Extract the [X, Y] coordinate from the center of the cell holding the provided text.  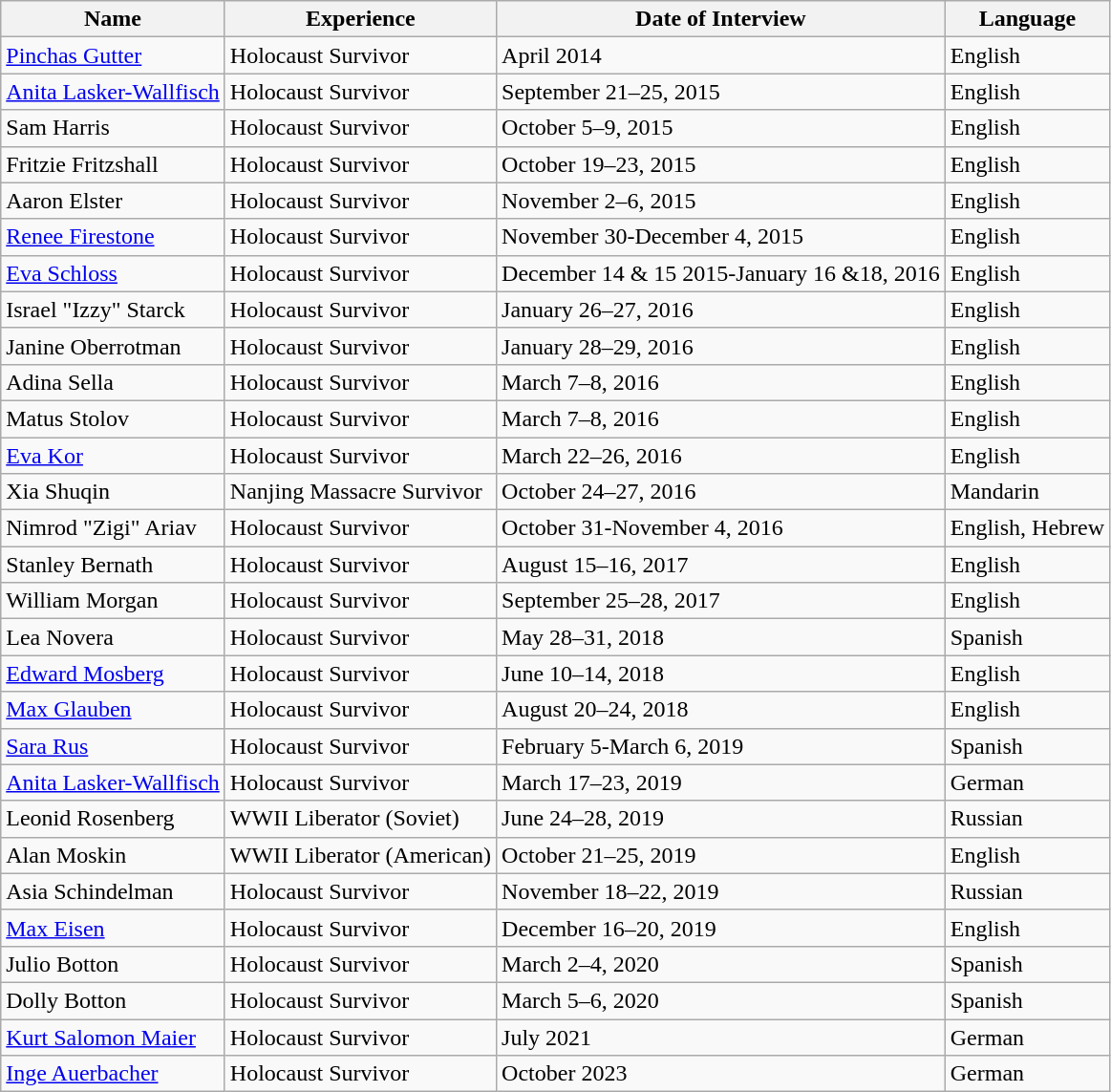
Name [113, 19]
November 2–6, 2015 [721, 201]
October 19–23, 2015 [721, 164]
William Morgan [113, 601]
Sam Harris [113, 128]
February 5-March 6, 2019 [721, 746]
Aaron Elster [113, 201]
Xia Shuqin [113, 492]
August 20–24, 2018 [721, 710]
Language [1027, 19]
September 25–28, 2017 [721, 601]
Edward Mosberg [113, 674]
October 2023 [721, 1074]
June 24–28, 2019 [721, 819]
March 22–26, 2016 [721, 456]
WWII Liberator (American) [360, 855]
Adina Sella [113, 382]
October 5–9, 2015 [721, 128]
Dolly Botton [113, 1000]
Alan Moskin [113, 855]
Eva Schloss [113, 273]
April 2014 [721, 55]
November 30-December 4, 2015 [721, 237]
January 28–29, 2016 [721, 346]
Kurt Salomon Maier [113, 1037]
Sara Rus [113, 746]
Matus Stolov [113, 418]
Asia Schindelman [113, 891]
Max Eisen [113, 928]
Fritzie Fritzshall [113, 164]
August 15–16, 2017 [721, 565]
Israel "Izzy" Starck [113, 310]
Mandarin [1027, 492]
January 26–27, 2016 [721, 310]
Stanley Bernath [113, 565]
Experience [360, 19]
Nanjing Massacre Survivor [360, 492]
March 17–23, 2019 [721, 782]
Renee Firestone [113, 237]
June 10–14, 2018 [721, 674]
Date of Interview [721, 19]
December 16–20, 2019 [721, 928]
November 18–22, 2019 [721, 891]
English, Hebrew [1027, 528]
December 14 & 15 2015-January 16 &18, 2016 [721, 273]
October 31-November 4, 2016 [721, 528]
Janine Oberrotman [113, 346]
October 21–25, 2019 [721, 855]
July 2021 [721, 1037]
Julio Botton [113, 964]
Pinchas Gutter [113, 55]
Nimrod "Zigi" Ariav [113, 528]
March 5–6, 2020 [721, 1000]
Leonid Rosenberg [113, 819]
Eva Kor [113, 456]
October 24–27, 2016 [721, 492]
Inge Auerbacher [113, 1074]
Lea Novera [113, 637]
March 2–4, 2020 [721, 964]
September 21–25, 2015 [721, 92]
WWII Liberator (Soviet) [360, 819]
Max Glauben [113, 710]
May 28–31, 2018 [721, 637]
